From the cell containing the given text, extract its center point as [x, y] coordinate. 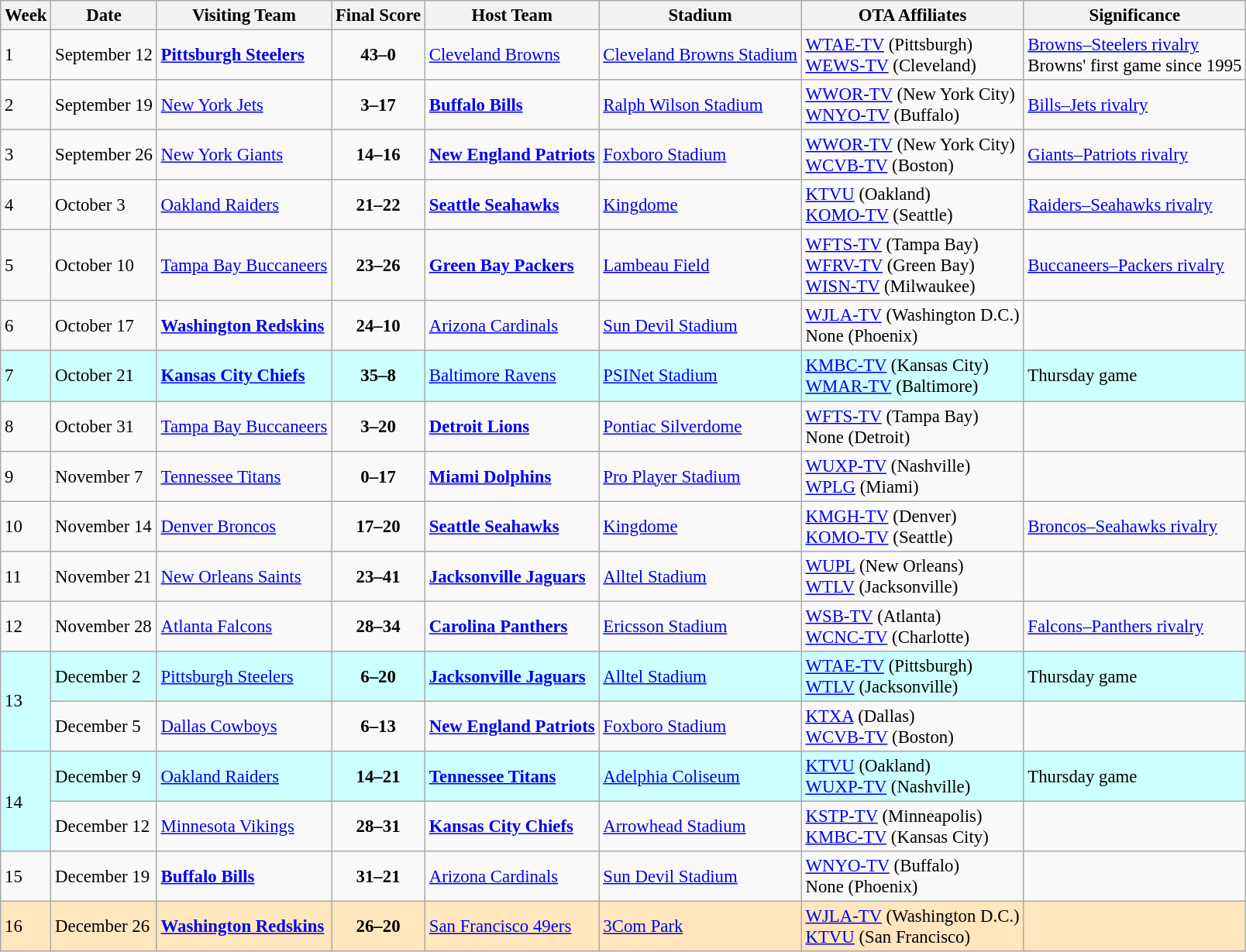
September 12 [104, 56]
KTVU (Oakland)WUXP-TV (Nashville) [913, 776]
WUXP-TV (Nashville)WPLG (Miami) [913, 476]
December 12 [104, 826]
6–20 [378, 677]
0–17 [378, 476]
New York Giants [243, 155]
Arrowhead Stadium [700, 826]
10 [26, 527]
6 [26, 325]
PSINet Stadium [700, 376]
WSB-TV (Atlanta)WCNC-TV (Charlotte) [913, 626]
3–20 [378, 426]
KTVU (Oakland)KOMO-TV (Seattle) [913, 204]
October 17 [104, 325]
December 9 [104, 776]
October 31 [104, 426]
8 [26, 426]
Giants–Patriots rivalry [1134, 155]
December 19 [104, 877]
Pro Player Stadium [700, 476]
Broncos–Seahawks rivalry [1134, 527]
3–17 [378, 105]
Cleveland Browns [513, 56]
17–20 [378, 527]
9 [26, 476]
October 3 [104, 204]
13 [26, 702]
16 [26, 926]
Green Bay Packers [513, 266]
September 26 [104, 155]
Buccaneers–Packers rivalry [1134, 266]
San Francisco 49ers [513, 926]
WUPL (New Orleans)WTLV (Jacksonville) [913, 576]
WJLA-TV (Washington D.C.)None (Phoenix) [913, 325]
Ralph Wilson Stadium [700, 105]
Date [104, 15]
6–13 [378, 727]
New Orleans Saints [243, 576]
KTXA (Dallas)WCVB-TV (Boston) [913, 727]
31–21 [378, 877]
21–22 [378, 204]
WWOR-TV (New York City)WCVB-TV (Boston) [913, 155]
23–41 [378, 576]
Miami Dolphins [513, 476]
December 5 [104, 727]
Atlanta Falcons [243, 626]
14–21 [378, 776]
Final Score [378, 15]
Pontiac Silverdome [700, 426]
KMGH-TV (Denver)KOMO-TV (Seattle) [913, 527]
WFTS-TV (Tampa Bay)None (Detroit) [913, 426]
December 26 [104, 926]
KSTP-TV (Minneapolis)KMBC-TV (Kansas City) [913, 826]
26–20 [378, 926]
September 19 [104, 105]
3Com Park [700, 926]
11 [26, 576]
Minnesota Vikings [243, 826]
28–34 [378, 626]
November 28 [104, 626]
November 7 [104, 476]
WFTS-TV (Tampa Bay)WFRV-TV (Green Bay)WISN-TV (Milwaukee) [913, 266]
OTA Affiliates [913, 15]
WJLA-TV (Washington D.C.)KTVU (San Francisco) [913, 926]
November 14 [104, 527]
Detroit Lions [513, 426]
Week [26, 15]
7 [26, 376]
Ericsson Stadium [700, 626]
28–31 [378, 826]
October 10 [104, 266]
WNYO-TV (Buffalo)None (Phoenix) [913, 877]
4 [26, 204]
1 [26, 56]
December 2 [104, 677]
Stadium [700, 15]
New York Jets [243, 105]
Adelphia Coliseum [700, 776]
November 21 [104, 576]
14 [26, 801]
23–26 [378, 266]
Bills–Jets rivalry [1134, 105]
Dallas Cowboys [243, 727]
Significance [1134, 15]
Baltimore Ravens [513, 376]
Browns–Steelers rivalryBrowns' first game since 1995 [1134, 56]
3 [26, 155]
WTAE-TV (Pittsburgh)WEWS-TV (Cleveland) [913, 56]
WWOR-TV (New York City)WNYO-TV (Buffalo) [913, 105]
October 21 [104, 376]
Raiders–Seahawks rivalry [1134, 204]
Denver Broncos [243, 527]
Host Team [513, 15]
24–10 [378, 325]
Visiting Team [243, 15]
5 [26, 266]
WTAE-TV (Pittsburgh)WTLV (Jacksonville) [913, 677]
15 [26, 877]
43–0 [378, 56]
2 [26, 105]
14–16 [378, 155]
KMBC-TV (Kansas City)WMAR-TV (Baltimore) [913, 376]
Lambeau Field [700, 266]
Falcons–Panthers rivalry [1134, 626]
Carolina Panthers [513, 626]
35–8 [378, 376]
Cleveland Browns Stadium [700, 56]
12 [26, 626]
